Extract the [X, Y] coordinate from the center of the cell holding the provided text.  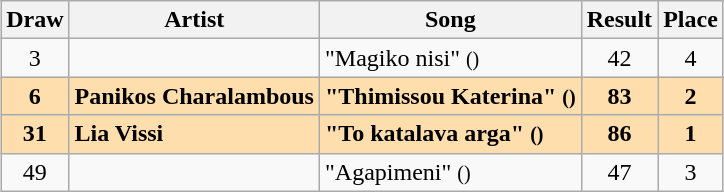
42 [619, 58]
Draw [35, 20]
83 [619, 96]
Place [691, 20]
49 [35, 172]
Song [450, 20]
4 [691, 58]
Artist [194, 20]
2 [691, 96]
Result [619, 20]
Lia Vissi [194, 134]
Panikos Charalambous [194, 96]
"Thimissou Katerina" () [450, 96]
1 [691, 134]
86 [619, 134]
31 [35, 134]
47 [619, 172]
6 [35, 96]
"Magiko nisi" () [450, 58]
"To katalava arga" () [450, 134]
"Agapimeni" () [450, 172]
